Find where the given text appears and provide that cell's center as (X, Y) coordinate. 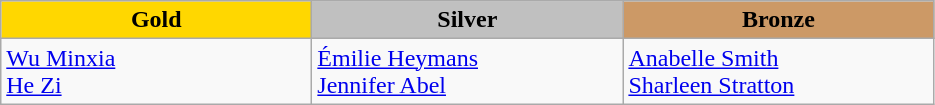
Anabelle SmithSharleen Stratton (778, 72)
Émilie HeymansJennifer Abel (468, 72)
Wu MinxiaHe Zi (156, 72)
Silver (468, 20)
Gold (156, 20)
Bronze (778, 20)
